Find where the given text appears and provide that cell's center as [x, y] coordinate. 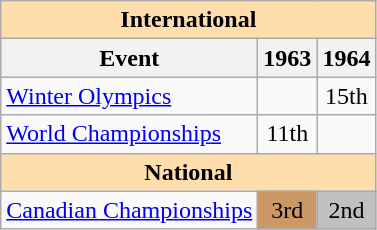
1964 [346, 58]
Winter Olympics [130, 96]
Event [130, 58]
15th [346, 96]
1963 [288, 58]
11th [288, 134]
2nd [346, 210]
3rd [288, 210]
Canadian Championships [130, 210]
International [188, 20]
World Championships [130, 134]
National [188, 172]
